For the text-containing cell, return its midpoint in (x, y) coordinate format. 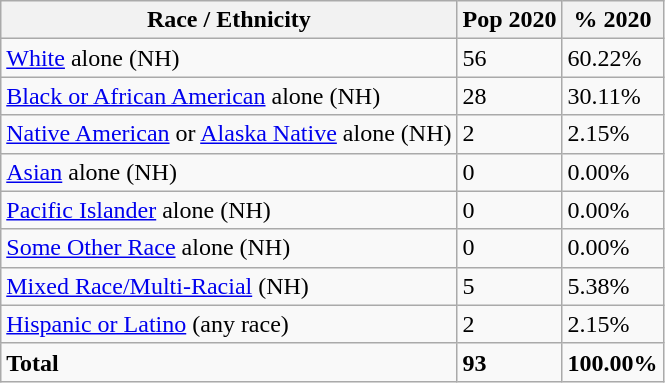
60.22% (612, 58)
56 (510, 58)
White alone (NH) (229, 58)
5.38% (612, 286)
Native American or Alaska Native alone (NH) (229, 134)
30.11% (612, 96)
Black or African American alone (NH) (229, 96)
Asian alone (NH) (229, 172)
Pop 2020 (510, 20)
Hispanic or Latino (any race) (229, 324)
93 (510, 362)
28 (510, 96)
100.00% (612, 362)
Pacific Islander alone (NH) (229, 210)
Mixed Race/Multi-Racial (NH) (229, 286)
5 (510, 286)
Race / Ethnicity (229, 20)
Total (229, 362)
Some Other Race alone (NH) (229, 248)
% 2020 (612, 20)
